Identify which cell holds the provided text, then report its (X, Y) central coordinate. 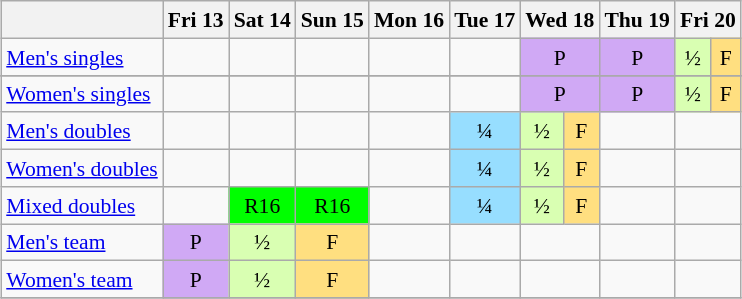
Wed 18 (560, 20)
Sat 14 (262, 20)
Men's singles (82, 56)
Men's team (82, 242)
Women's singles (82, 94)
Fri 20 (708, 20)
Fri 13 (196, 20)
Tue 17 (484, 20)
Mon 16 (409, 20)
Men's doubles (82, 130)
Thu 19 (637, 20)
Women's doubles (82, 168)
Mixed doubles (82, 204)
Women's team (82, 280)
Sun 15 (332, 20)
